Output the (x, y) coordinate of the center of the cell containing the given text.  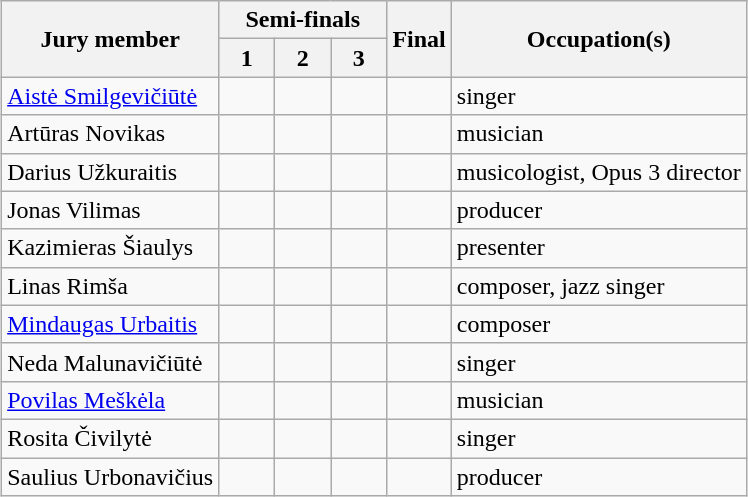
Semi-finals (303, 20)
Neda Malunavičiūtė (110, 362)
2 (303, 58)
Final (419, 39)
Povilas Meškėla (110, 400)
Artūras Novikas (110, 134)
Occupation(s) (598, 39)
1 (247, 58)
Saulius Urbonavičius (110, 477)
presenter (598, 248)
Rosita Čivilytė (110, 438)
Aistė Smilgevičiūtė (110, 96)
3 (359, 58)
Jonas Vilimas (110, 210)
Linas Rimša (110, 286)
composer (598, 324)
Mindaugas Urbaitis (110, 324)
composer, jazz singer (598, 286)
Kazimieras Šiaulys (110, 248)
Darius Užkuraitis (110, 172)
Jury member (110, 39)
musicologist, Opus 3 director (598, 172)
